Output the (x, y) coordinate of the center of the cell containing the given text.  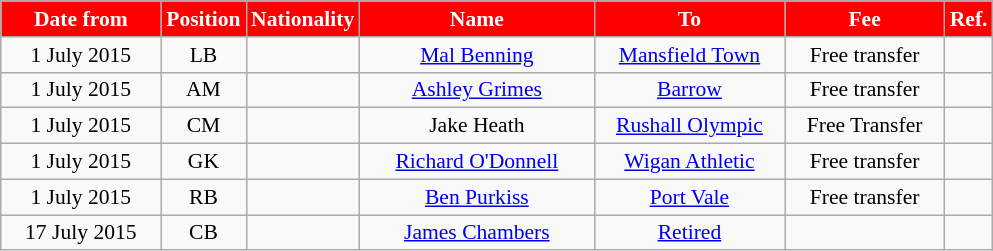
Ashley Grimes (476, 90)
Name (476, 19)
Port Vale (689, 197)
GK (204, 162)
Richard O'Donnell (476, 162)
CM (204, 126)
Position (204, 19)
Retired (689, 233)
Rushall Olympic (689, 126)
Free Transfer (865, 126)
Fee (865, 19)
Wigan Athletic (689, 162)
17 July 2015 (81, 233)
Date from (81, 19)
CB (204, 233)
Barrow (689, 90)
RB (204, 197)
Mansfield Town (689, 55)
Mal Benning (476, 55)
AM (204, 90)
James Chambers (476, 233)
Ben Purkiss (476, 197)
LB (204, 55)
Ref. (969, 19)
Jake Heath (476, 126)
To (689, 19)
Nationality (302, 19)
